Output the (X, Y) coordinate of the center of the cell containing the given text.  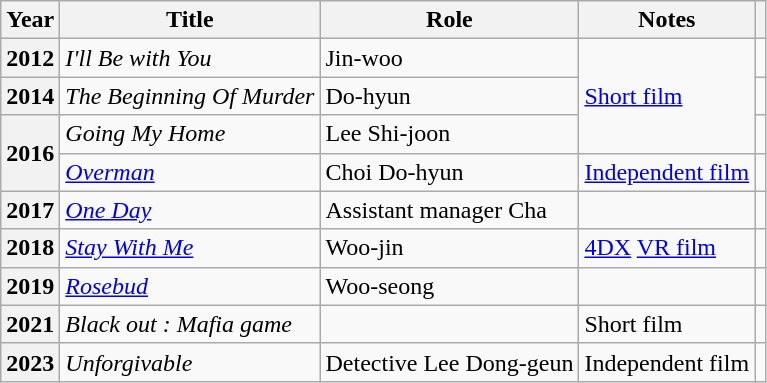
Title (190, 20)
2019 (30, 286)
Role (450, 20)
Choi Do-hyun (450, 172)
Unforgivable (190, 362)
Lee Shi-joon (450, 134)
2016 (30, 153)
Overman (190, 172)
Detective Lee Dong-geun (450, 362)
Woo-jin (450, 248)
Rosebud (190, 286)
One Day (190, 210)
Do-hyun (450, 96)
Notes (667, 20)
Assistant manager Cha (450, 210)
Going My Home (190, 134)
2021 (30, 324)
The Beginning Of Murder (190, 96)
4DX VR film (667, 248)
Stay With Me (190, 248)
2018 (30, 248)
2014 (30, 96)
I'll Be with You (190, 58)
2023 (30, 362)
Year (30, 20)
Black out : Mafia game (190, 324)
Woo-seong (450, 286)
2017 (30, 210)
Jin-woo (450, 58)
2012 (30, 58)
